Return [x, y] of the center of cell containing provided text 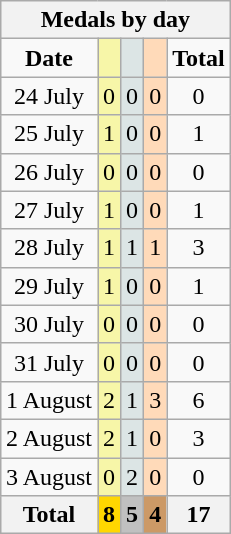
30 July [48, 324]
1 August [48, 400]
3 August [48, 477]
2 August [48, 438]
Medals by day [115, 20]
26 July [48, 172]
6 [199, 400]
5 [132, 515]
27 July [48, 210]
Date [48, 58]
28 July [48, 248]
4 [156, 515]
25 July [48, 134]
31 July [48, 362]
17 [199, 515]
8 [110, 515]
24 July [48, 96]
29 July [48, 286]
